Scan for the cell matching the given text and deliver its (x, y) coordinate at center. 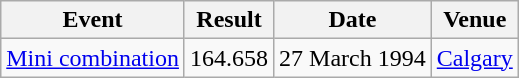
27 March 1994 (353, 58)
Date (353, 20)
Mini combination (93, 58)
Result (228, 20)
164.658 (228, 58)
Calgary (474, 58)
Event (93, 20)
Venue (474, 20)
